For the text-containing cell, return its midpoint in (X, Y) coordinate format. 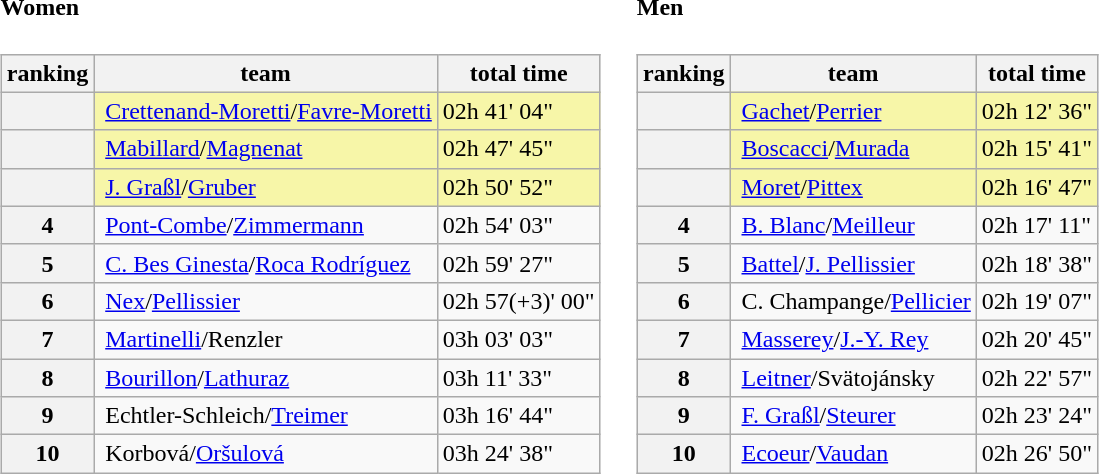
02h 19' 07" (1036, 301)
02h 54' 03" (518, 225)
C. Champange/Pellicier (853, 301)
Moret/Pittex (853, 187)
03h 03' 03" (518, 339)
02h 26' 50" (1036, 454)
C. Bes Ginesta/Roca Rodríguez (266, 263)
Battel/J. Pellissier (853, 263)
02h 20' 45" (1036, 339)
Gachet/Perrier (853, 111)
Korbová/Oršulová (266, 454)
Nex/Pellissier (266, 301)
02h 22' 57" (1036, 378)
02h 15' 41" (1036, 149)
Boscacci/Murada (853, 149)
Leitner/Svätojánsky (853, 378)
02h 18' 38" (1036, 263)
Pont-Combe/Zimmermann (266, 225)
F. Graßl/Steurer (853, 416)
Masserey/J.-Y. Rey (853, 339)
02h 23' 24" (1036, 416)
02h 12' 36" (1036, 111)
Crettenand-Moretti/Favre-Moretti (266, 111)
Mabillard/Magnenat (266, 149)
02h 50' 52" (518, 187)
Echtler-Schleich/Treimer (266, 416)
Martinelli/Renzler (266, 339)
02h 41' 04" (518, 111)
02h 47' 45" (518, 149)
02h 59' 27" (518, 263)
03h 16' 44" (518, 416)
03h 11' 33" (518, 378)
B. Blanc/Meilleur (853, 225)
Bourillon/Lathuraz (266, 378)
02h 16' 47" (1036, 187)
J. Graßl/Gruber (266, 187)
Ecoeur/Vaudan (853, 454)
02h 17' 11" (1036, 225)
02h 57(+3)' 00" (518, 301)
03h 24' 38" (518, 454)
